Search for the cell housing the specified text and yield its [x, y] center coordinate. 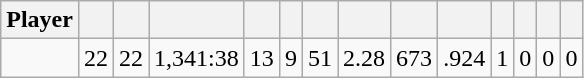
1 [502, 58]
.924 [464, 58]
2.28 [364, 58]
9 [290, 58]
Player [40, 20]
673 [414, 58]
13 [262, 58]
51 [320, 58]
1,341:38 [197, 58]
